Return (X, Y) of the center of cell containing provided text 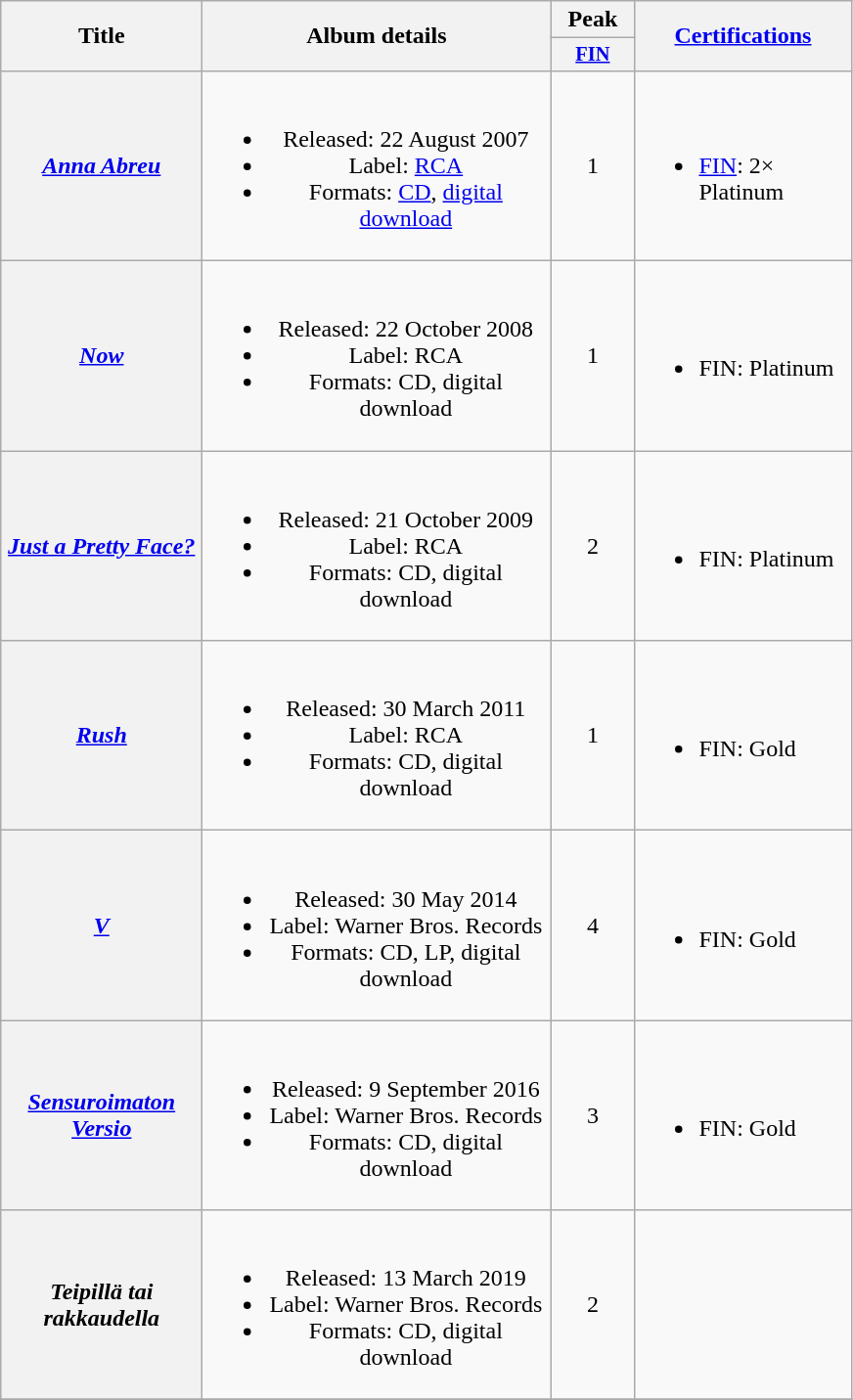
Released: 13 March 2019Label: Warner Bros. RecordsFormats: CD, digital download (377, 1305)
Just a Pretty Face? (102, 546)
Peak (593, 20)
Released: 22 August 2007Label: RCAFormats: CD, digital download (377, 165)
Released: 30 March 2011Label: RCAFormats: CD, digital download (377, 736)
Released: 21 October 2009Label: RCAFormats: CD, digital download (377, 546)
Sensuroimaton Versio (102, 1115)
FIN (593, 55)
4 (593, 926)
FIN: 2× Platinum (743, 165)
Released: 22 October 2008Label: RCAFormats: CD, digital download (377, 356)
Now (102, 356)
Certifications (743, 36)
Title (102, 36)
Teipillä tai rakkaudella (102, 1305)
Released: 30 May 2014Label: Warner Bros. RecordsFormats: CD, LP, digital download (377, 926)
Released: 9 September 2016Label: Warner Bros. RecordsFormats: CD, digital download (377, 1115)
Anna Abreu (102, 165)
V (102, 926)
Album details (377, 36)
3 (593, 1115)
Rush (102, 736)
